Find where the given text appears and provide that cell's center as [x, y] coordinate. 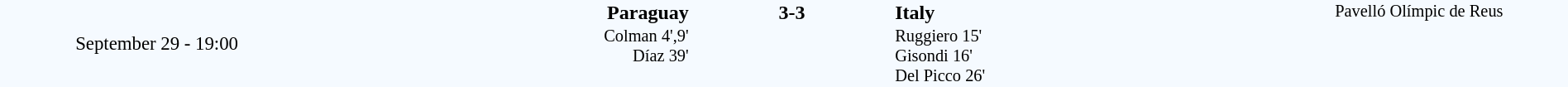
3-3 [791, 12]
Colman 4',9'Díaz 39' [501, 56]
Paraguay [501, 12]
September 29 - 19:00 [157, 43]
Pavelló Olímpic de Reus [1419, 43]
Italy [1082, 12]
Ruggiero 15'Gisondi 16'Del Picco 26' [1082, 56]
